Pinpoint the cell where the given text exists, returning its (x, y) midpoint coordinate. 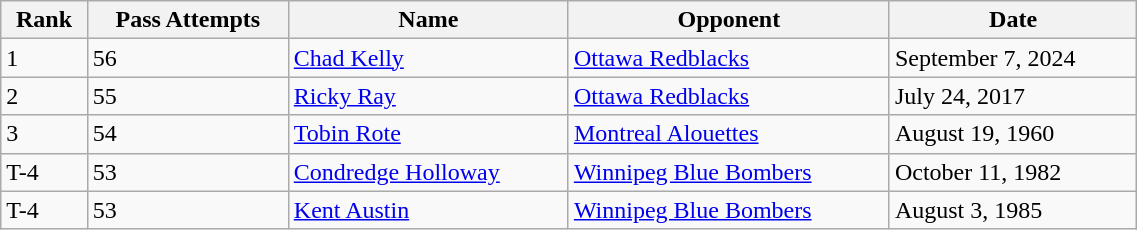
2 (44, 96)
Montreal Alouettes (728, 134)
Kent Austin (428, 210)
October 11, 1982 (1012, 172)
1 (44, 58)
Rank (44, 20)
Ricky Ray (428, 96)
54 (188, 134)
55 (188, 96)
September 7, 2024 (1012, 58)
56 (188, 58)
Tobin Rote (428, 134)
Condredge Holloway (428, 172)
July 24, 2017 (1012, 96)
Pass Attempts (188, 20)
Name (428, 20)
3 (44, 134)
Chad Kelly (428, 58)
August 19, 1960 (1012, 134)
Date (1012, 20)
Opponent (728, 20)
August 3, 1985 (1012, 210)
